Capture the cell that displays the provided text and extract its (x, y) central coordinate. 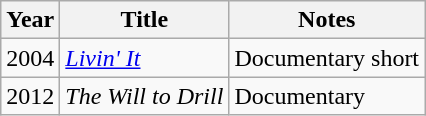
2012 (30, 96)
Livin' It (144, 58)
Year (30, 20)
Title (144, 20)
Documentary (327, 96)
2004 (30, 58)
Notes (327, 20)
Documentary short (327, 58)
The Will to Drill (144, 96)
